Identify which cell holds the provided text, then report its (x, y) central coordinate. 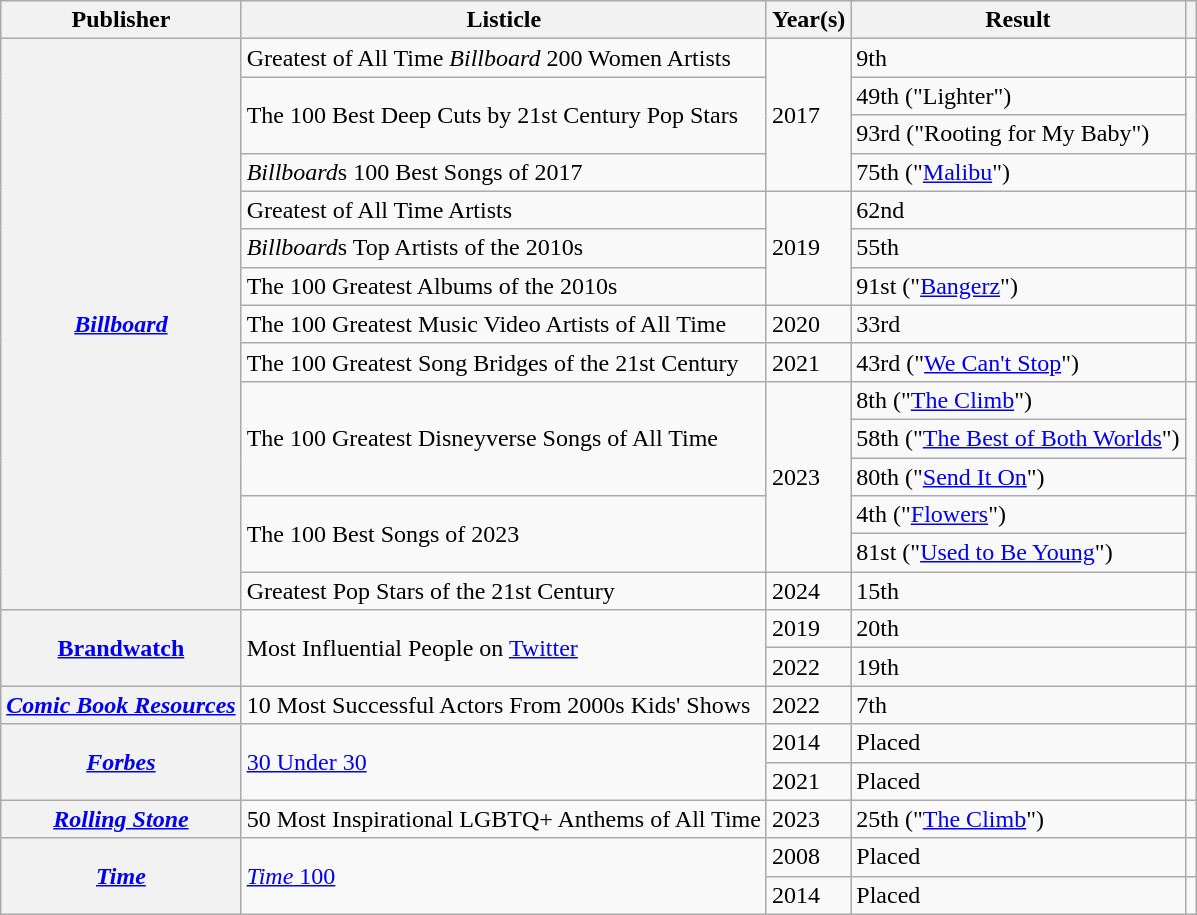
20th (1018, 629)
The 100 Greatest Disneyverse Songs of All Time (504, 438)
25th ("The Climb") (1018, 819)
2017 (808, 115)
62nd (1018, 210)
8th ("The Climb") (1018, 400)
9th (1018, 58)
The 100 Greatest Music Video Artists of All Time (504, 324)
The 100 Greatest Albums of the 2010s (504, 286)
30 Under 30 (504, 762)
Greatest of All Time Billboard 200 Women Artists (504, 58)
2024 (808, 591)
50 Most Inspirational LGBTQ+ Anthems of All Time (504, 819)
80th ("Send It On") (1018, 477)
81st ("Used to Be Young") (1018, 553)
75th ("Malibu") (1018, 172)
33rd (1018, 324)
19th (1018, 667)
Time 100 (504, 876)
The 100 Best Deep Cuts by 21st Century Pop Stars (504, 115)
91st ("Bangerz") (1018, 286)
49th ("Lighter") (1018, 96)
10 Most Successful Actors From 2000s Kids' Shows (504, 705)
The 100 Best Songs of 2023 (504, 534)
Greatest Pop Stars of the 21st Century (504, 591)
Greatest of All Time Artists (504, 210)
The 100 Greatest Song Bridges of the 21st Century (504, 362)
Comic Book Resources (121, 705)
Listicle (504, 20)
4th ("Flowers") (1018, 515)
7th (1018, 705)
Publisher (121, 20)
Year(s) (808, 20)
Most Influential People on Twitter (504, 648)
55th (1018, 248)
43rd ("We Can't Stop") (1018, 362)
Billboard (121, 324)
Time (121, 876)
Result (1018, 20)
Billboards Top Artists of the 2010s (504, 248)
93rd ("Rooting for My Baby") (1018, 134)
58th ("The Best of Both Worlds") (1018, 438)
Forbes (121, 762)
2008 (808, 857)
15th (1018, 591)
Billboards 100 Best Songs of 2017 (504, 172)
2020 (808, 324)
Rolling Stone (121, 819)
Brandwatch (121, 648)
